Return (x, y) of the center of cell containing provided text 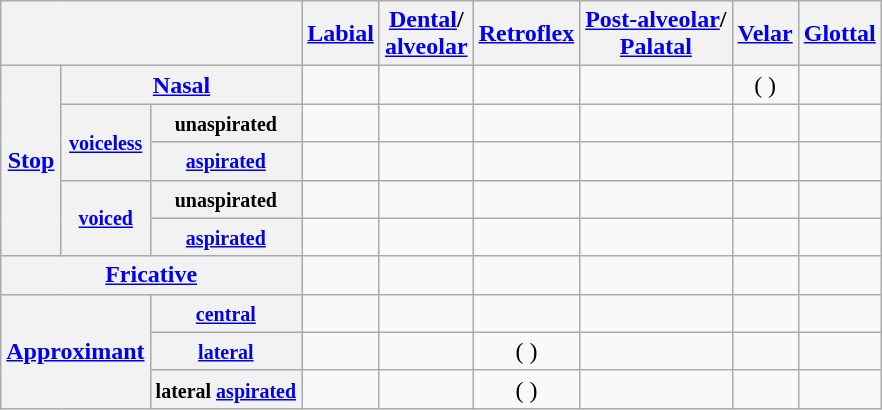
Velar (765, 34)
Glottal (840, 34)
central (226, 313)
voiceless (106, 142)
voiced (106, 218)
Approximant (76, 351)
Stop (32, 161)
Dental/alveolar (426, 34)
Labial (341, 34)
lateral aspirated (226, 389)
Nasal (181, 85)
lateral (226, 351)
Post-alveolar/Palatal (656, 34)
Fricative (152, 275)
Retroflex (526, 34)
